Identify which cell holds the provided text, then report its (X, Y) central coordinate. 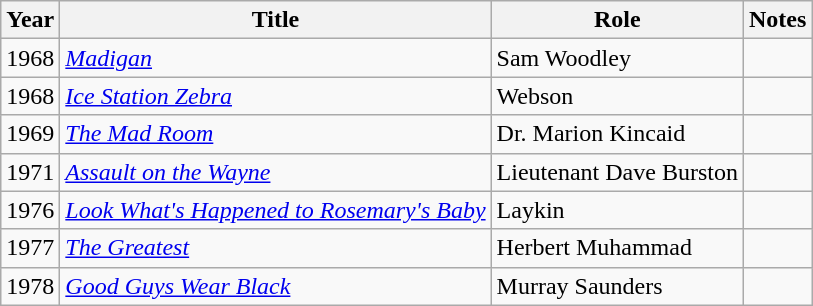
Ice Station Zebra (276, 96)
Notes (777, 20)
Webson (617, 96)
1971 (30, 172)
Murray Saunders (617, 286)
1976 (30, 210)
Title (276, 20)
Year (30, 20)
1969 (30, 134)
Laykin (617, 210)
1978 (30, 286)
Lieutenant Dave Burston (617, 172)
Good Guys Wear Black (276, 286)
Role (617, 20)
Assault on the Wayne (276, 172)
Madigan (276, 58)
The Greatest (276, 248)
Sam Woodley (617, 58)
1977 (30, 248)
Herbert Muhammad (617, 248)
Look What's Happened to Rosemary's Baby (276, 210)
The Mad Room (276, 134)
Dr. Marion Kincaid (617, 134)
